Locate the cell with the specified text and output its (X, Y) center coordinate. 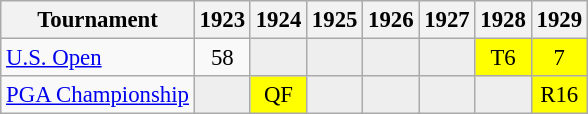
1928 (503, 20)
U.S. Open (98, 58)
QF (278, 95)
1925 (335, 20)
Tournament (98, 20)
T6 (503, 58)
7 (559, 58)
1923 (222, 20)
1927 (447, 20)
1926 (391, 20)
1929 (559, 20)
1924 (278, 20)
R16 (559, 95)
58 (222, 58)
PGA Championship (98, 95)
